Output the (X, Y) coordinate of the center of the cell containing the given text.  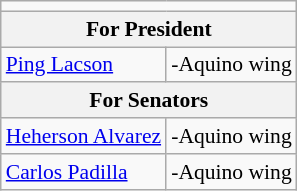
Carlos Padilla (84, 172)
For President (149, 29)
For Senators (149, 101)
Ping Lacson (84, 65)
Heherson Alvarez (84, 136)
